From the cell containing the given text, extract its center point as (X, Y) coordinate. 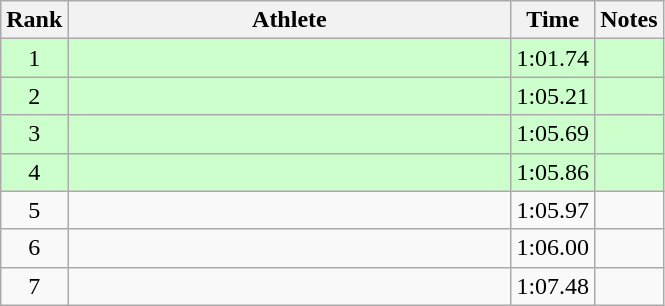
Time (553, 20)
1:05.86 (553, 172)
6 (34, 248)
3 (34, 134)
7 (34, 286)
1:05.21 (553, 96)
1:06.00 (553, 248)
4 (34, 172)
1:07.48 (553, 286)
Rank (34, 20)
Athlete (290, 20)
2 (34, 96)
1:01.74 (553, 58)
1 (34, 58)
Notes (629, 20)
1:05.97 (553, 210)
1:05.69 (553, 134)
5 (34, 210)
